From the cell containing the given text, extract its center point as [x, y] coordinate. 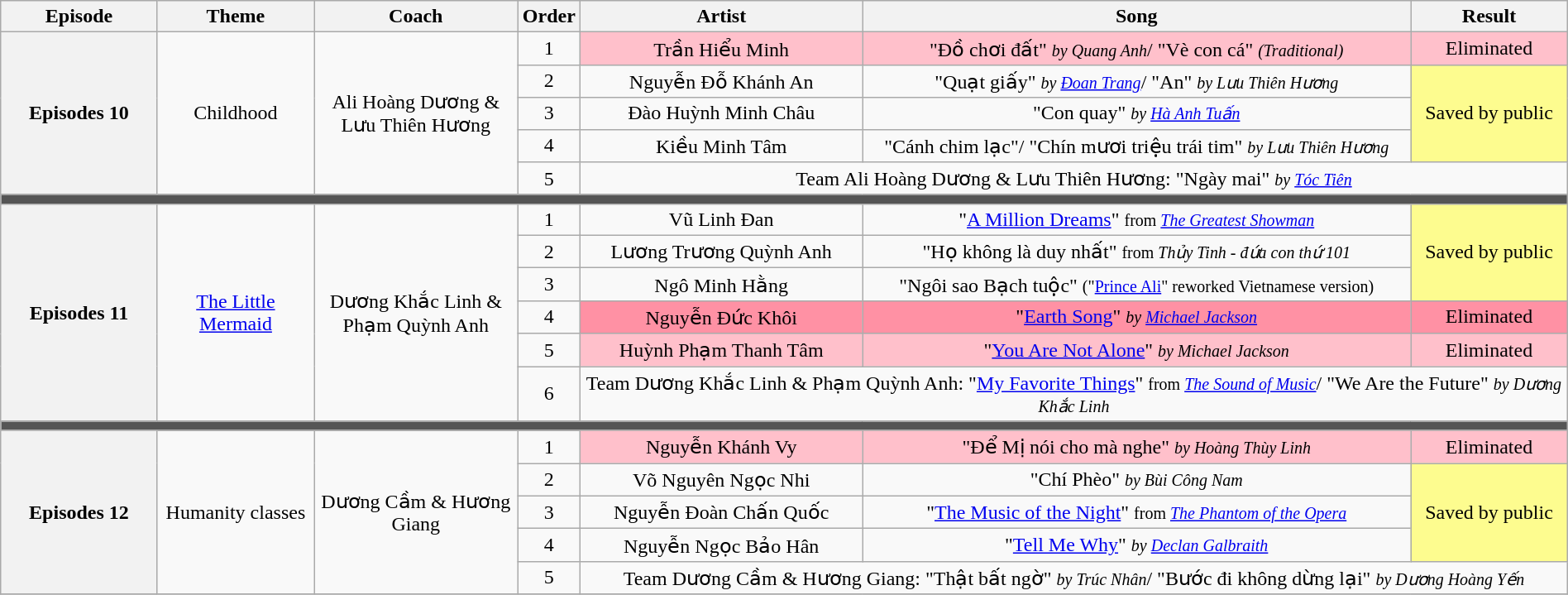
Đào Huỳnh Minh Châu [721, 113]
Result [1489, 17]
Coach [416, 17]
"The Music of the Night" from The Phantom of the Opera [1136, 512]
"Con quay" by Hà Anh Tuấn [1136, 113]
Ngô Minh Hằng [721, 285]
"Tell Me Why" by Declan Galbraith [1136, 545]
Artist [721, 17]
Nguyễn Đức Khôi [721, 317]
Team Ali Hoàng Dương & Lưu Thiên Hương: "Ngày mai" by Tóc Tiên [1074, 179]
Order [549, 17]
"Chí Phèo" by Bùi Công Nam [1136, 480]
"You Are Not Alone" by Michael Jackson [1136, 350]
The Little Mermaid [235, 313]
"A Million Dreams" from The Greatest Showman [1136, 219]
Huỳnh Phạm Thanh Tâm [721, 350]
Lương Trương Quỳnh Anh [721, 252]
Episodes 10 [79, 113]
Trần Hiểu Minh [721, 49]
Dương Cầm & Hương Giang [416, 512]
Episodes 12 [79, 512]
"Cánh chim lạc"/ "Chín mươi triệu trái tim" by Lưu Thiên Hương [1136, 146]
6 [549, 394]
"Earth Song" by Michael Jackson [1136, 317]
Team Dương Khắc Linh & Phạm Quỳnh Anh: "My Favorite Things" from The Sound of Music/ "We Are the Future" by Dương Khắc Linh [1074, 394]
"Họ không là duy nhất" from Thủy Tinh - đứa con thứ 101 [1136, 252]
"Để Mị nói cho mà nghe" by Hoàng Thùy Linh [1136, 447]
Võ Nguyên Ngọc Nhi [721, 480]
Song [1136, 17]
Nguyễn Đỗ Khánh An [721, 81]
Humanity classes [235, 512]
Episode [79, 17]
Kiều Minh Tâm [721, 146]
Theme [235, 17]
"Đồ chơi đất" by Quang Anh/ "Vè con cá" (Traditional) [1136, 49]
Team Dương Cầm & Hương Giang: "Thật bất ngờ" by Trúc Nhân/ "Bước đi không dừng lại" by Dương Hoàng Yến [1074, 578]
Ali Hoàng Dương & Lưu Thiên Hương [416, 113]
Vũ Linh Đan [721, 219]
"Ngôi sao Bạch tuộc" ("Prince Ali" reworked Vietnamese version) [1136, 285]
Nguyễn Khánh Vy [721, 447]
Episodes 11 [79, 313]
Dương Khắc Linh & Phạm Quỳnh Anh [416, 313]
Childhood [235, 113]
Nguyễn Đoàn Chấn Quốc [721, 512]
Nguyễn Ngọc Bảo Hân [721, 545]
"Quạt giấy" by Đoan Trang/ "An" by Lưu Thiên Hương [1136, 81]
